Extract the [x, y] coordinate from the center of the cell holding the provided text.  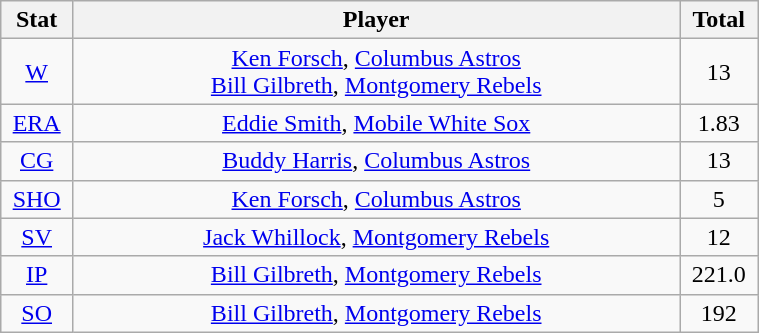
5 [719, 199]
Ken Forsch, Columbus Astros Bill Gilbreth, Montgomery Rebels [376, 72]
192 [719, 313]
Total [719, 20]
ERA [37, 123]
1.83 [719, 123]
SO [37, 313]
Stat [37, 20]
W [37, 72]
221.0 [719, 275]
IP [37, 275]
Eddie Smith, Mobile White Sox [376, 123]
Jack Whillock, Montgomery Rebels [376, 237]
SV [37, 237]
12 [719, 237]
Player [376, 20]
Ken Forsch, Columbus Astros [376, 199]
SHO [37, 199]
Buddy Harris, Columbus Astros [376, 161]
CG [37, 161]
